Provide the [x, y] coordinate of the cell's center where the given text is located.  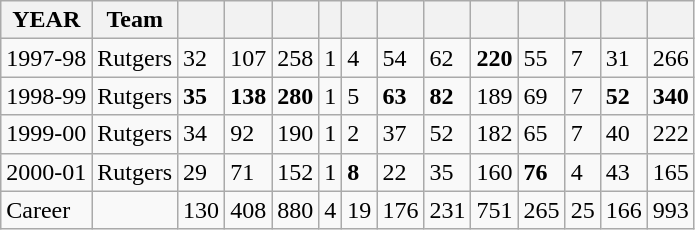
166 [624, 210]
222 [670, 134]
34 [202, 134]
62 [448, 58]
Career [46, 210]
76 [542, 172]
152 [296, 172]
258 [296, 58]
65 [542, 134]
189 [494, 96]
138 [248, 96]
107 [248, 58]
1998-99 [46, 96]
31 [624, 58]
176 [400, 210]
280 [296, 96]
55 [542, 58]
751 [494, 210]
993 [670, 210]
190 [296, 134]
43 [624, 172]
165 [670, 172]
220 [494, 58]
265 [542, 210]
880 [296, 210]
82 [448, 96]
YEAR [46, 20]
340 [670, 96]
37 [400, 134]
63 [400, 96]
71 [248, 172]
2 [360, 134]
408 [248, 210]
19 [360, 210]
54 [400, 58]
25 [582, 210]
160 [494, 172]
40 [624, 134]
92 [248, 134]
Team [135, 20]
231 [448, 210]
5 [360, 96]
29 [202, 172]
266 [670, 58]
1999-00 [46, 134]
182 [494, 134]
8 [360, 172]
1997-98 [46, 58]
32 [202, 58]
130 [202, 210]
22 [400, 172]
2000-01 [46, 172]
69 [542, 96]
